Provide the [X, Y] coordinate of the cell's center where the given text is located.  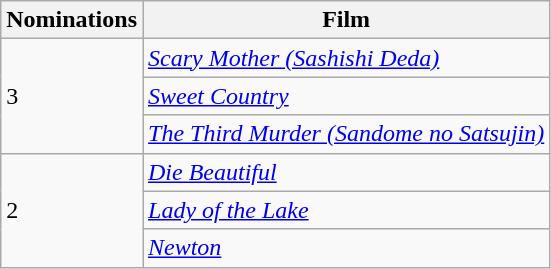
The Third Murder (Sandome no Satsujin) [346, 134]
Lady of the Lake [346, 210]
Nominations [72, 20]
Die Beautiful [346, 172]
Sweet Country [346, 96]
Scary Mother (Sashishi Deda) [346, 58]
Newton [346, 248]
2 [72, 210]
Film [346, 20]
3 [72, 96]
